Determine the (x, y) coordinate at the center of the cell enclosing the given text.  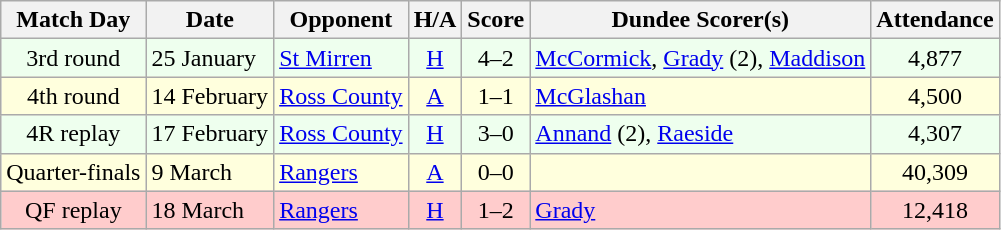
4,877 (935, 58)
1–1 (496, 96)
H/A (435, 20)
12,418 (935, 210)
9 March (210, 172)
18 March (210, 210)
40,309 (935, 172)
Score (496, 20)
Date (210, 20)
4,307 (935, 134)
14 February (210, 96)
QF replay (74, 210)
Opponent (341, 20)
St Mirren (341, 58)
Attendance (935, 20)
4,500 (935, 96)
4R replay (74, 134)
25 January (210, 58)
3rd round (74, 58)
3–0 (496, 134)
4th round (74, 96)
McGlashan (700, 96)
McCormick, Grady (2), Maddison (700, 58)
1–2 (496, 210)
4–2 (496, 58)
Quarter-finals (74, 172)
17 February (210, 134)
Grady (700, 210)
0–0 (496, 172)
Dundee Scorer(s) (700, 20)
Annand (2), Raeside (700, 134)
Match Day (74, 20)
